Provide the (X, Y) coordinate of the cell's center where the given text is located.  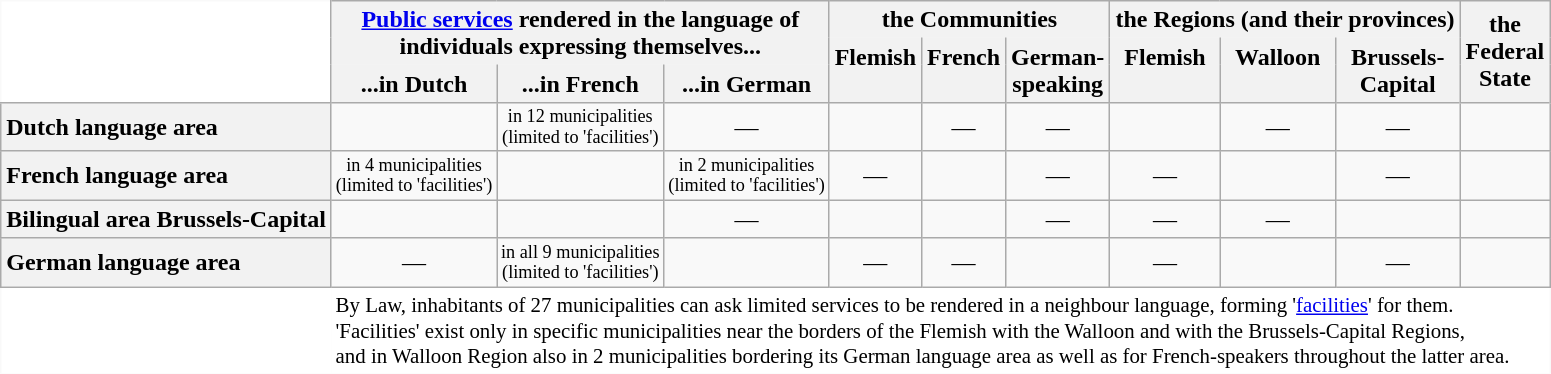
...in French (580, 84)
Bilingual area Brussels-Capital (166, 219)
the Communities (970, 20)
Dutch language area (166, 126)
...in Dutch (414, 84)
theFederalState (1505, 52)
Public services rendered in the language ofindividuals expressing themselves... (580, 33)
...in German (746, 84)
Brussels-Capital (1398, 70)
Walloon (1278, 70)
German-speaking (1058, 70)
French (964, 70)
in all 9 municipalities(limited to 'facilities') (580, 262)
in 12 municipalities(limited to 'facilities') (580, 126)
the Regions (and their provinces) (1285, 20)
French language area (166, 176)
German language area (166, 262)
in 2 municipalities(limited to 'facilities') (746, 176)
in 4 municipalities(limited to 'facilities') (414, 176)
